For the text-containing cell, return its midpoint in [x, y] coordinate format. 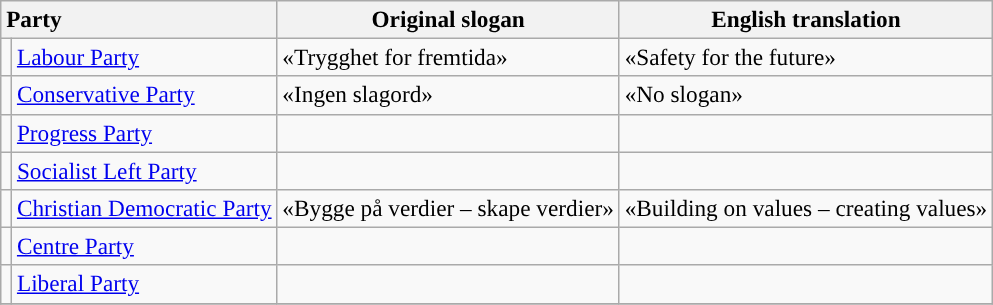
«Ingen slagord» [448, 95]
Conservative Party [144, 95]
Progress Party [144, 133]
«Safety for the future» [806, 57]
Original slogan [448, 19]
Socialist Left Party [144, 170]
Centre Party [144, 246]
«Building on values – creating values» [806, 208]
Labour Party [144, 57]
«Bygge på verdier – skape verdier» [448, 208]
«No slogan» [806, 95]
Christian Democratic Party [144, 208]
Liberal Party [144, 284]
Party [139, 19]
English translation [806, 19]
«Trygghet for fremtida» [448, 57]
